Find where the given text appears and provide that cell's center as [X, Y] coordinate. 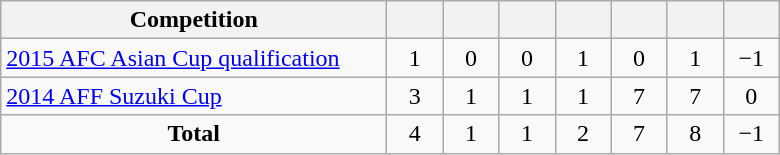
3 [415, 96]
2 [583, 134]
Competition [194, 20]
4 [415, 134]
8 [695, 134]
Total [194, 134]
2014 AFF Suzuki Cup [194, 96]
2015 AFC Asian Cup qualification [194, 58]
